Find where the given text appears and provide that cell's center as [x, y] coordinate. 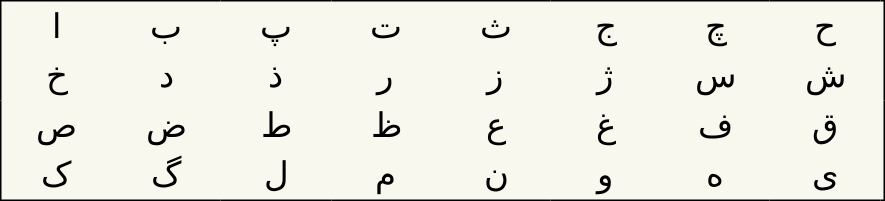
م [386, 175]
گ [166, 175]
ض [166, 125]
خ [56, 76]
ر [386, 76]
پ [276, 26]
ک [56, 175]
ت [386, 26]
ی [825, 175]
ف [715, 125]
ث [496, 26]
ط [276, 125]
س [715, 76]
و [605, 175]
چ [715, 26]
د [166, 76]
ا [56, 26]
ز [496, 76]
ه [715, 175]
ن [496, 175]
ع [496, 125]
ج [605, 26]
ص [56, 125]
ذ [276, 76]
ل [276, 175]
ظ [386, 125]
غ [605, 125]
ح [825, 26]
ژ [605, 76]
ش [825, 76]
ب [166, 26]
ق [825, 125]
